Determine the (X, Y) coordinate at the center of the cell enclosing the given text.  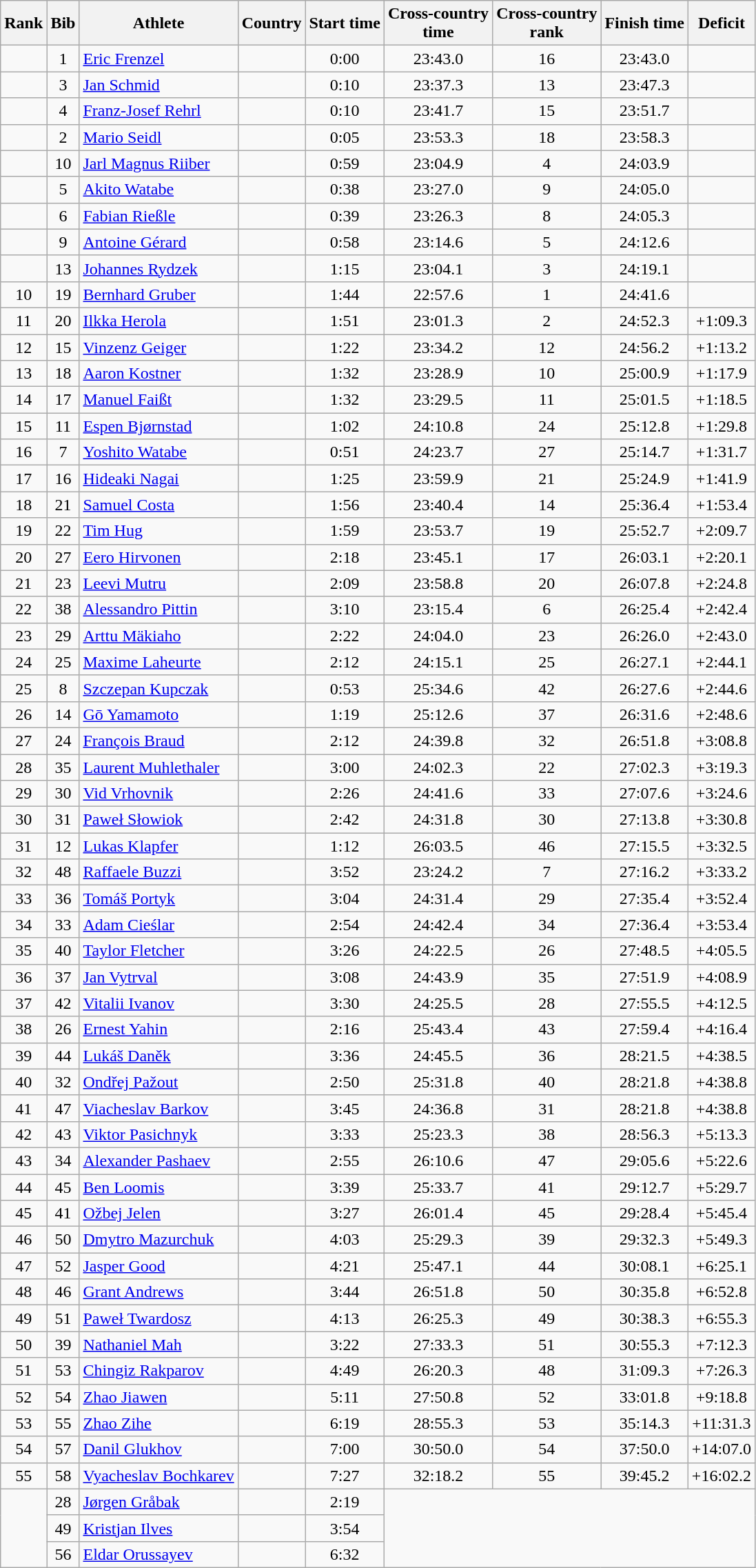
Ben Loomis (159, 1187)
0:59 (345, 163)
56 (63, 1554)
Fabian Rießle (159, 216)
27:50.8 (438, 1397)
23:24.2 (438, 872)
Aaron Kostner (159, 374)
+4:38.5 (721, 1056)
+5:49.3 (721, 1240)
26:31.6 (644, 714)
0:05 (345, 137)
37:50.0 (644, 1449)
27:59.4 (644, 1029)
Chingiz Rakparov (159, 1371)
Jan Schmid (159, 85)
25:24.9 (644, 479)
4:03 (345, 1240)
2:50 (345, 1082)
24:23.7 (438, 452)
Eldar Orussayev (159, 1554)
26:25.3 (438, 1318)
François Braud (159, 741)
Athlete (159, 23)
Jan Vytrval (159, 977)
25:14.7 (644, 452)
+3:33.2 (721, 872)
2:42 (345, 820)
25:29.3 (438, 1240)
24:02.3 (438, 767)
3:36 (345, 1056)
+4:16.4 (721, 1029)
Ernest Yahin (159, 1029)
Antoine Gérard (159, 242)
24:15.1 (438, 662)
27:48.5 (644, 951)
6:19 (345, 1423)
1:02 (345, 426)
+9:18.8 (721, 1397)
2:18 (345, 557)
24:04.0 (438, 636)
0:38 (345, 190)
23:14.6 (438, 242)
Eric Frenzel (159, 59)
26:27.1 (644, 662)
+11:31.3 (721, 1423)
2:09 (345, 583)
23:34.2 (438, 347)
+2:24.8 (721, 583)
25:43.4 (438, 1029)
2:19 (345, 1502)
4:21 (345, 1266)
4:13 (345, 1318)
1:19 (345, 714)
33:01.8 (644, 1397)
Eero Hirvonen (159, 557)
24:31.8 (438, 820)
23:53.7 (438, 531)
26:07.8 (644, 583)
Paweł Słowiok (159, 820)
26:25.4 (644, 610)
24:36.8 (438, 1108)
+2:09.7 (721, 531)
Alessandro Pittin (159, 610)
23:53.3 (438, 137)
Franz-Josef Rehrl (159, 111)
Viktor Pasichnyk (159, 1134)
+7:26.3 (721, 1371)
+1:31.7 (721, 452)
+1:09.3 (721, 321)
Gō Yamamoto (159, 714)
+1:41.9 (721, 479)
2:54 (345, 925)
Manuel Faißt (159, 400)
Ondřej Pažout (159, 1082)
25:31.8 (438, 1082)
+2:42.4 (721, 610)
28:56.3 (644, 1134)
+3:53.4 (721, 925)
26:03.1 (644, 557)
Danil Glukhov (159, 1449)
28:21.5 (644, 1056)
+3:19.3 (721, 767)
26:03.5 (438, 846)
+14:07.0 (721, 1449)
29:28.4 (644, 1214)
24:52.3 (644, 321)
23:15.4 (438, 610)
24:05.0 (644, 190)
Yoshito Watabe (159, 452)
26:10.6 (438, 1160)
23:01.3 (438, 321)
23:37.3 (438, 85)
Laurent Muhlethaler (159, 767)
24:31.4 (438, 898)
24:03.9 (644, 163)
3:45 (345, 1108)
+1:13.2 (721, 347)
25:33.7 (438, 1187)
26:26.0 (644, 636)
Bib (63, 23)
32:18.2 (438, 1476)
Adam Cieślar (159, 925)
6:32 (345, 1554)
31:09.3 (644, 1371)
3:44 (345, 1292)
Start time (345, 23)
Grant Andrews (159, 1292)
Vyacheslav Bochkarev (159, 1476)
1:25 (345, 479)
24:19.1 (644, 268)
Zhao Jiawen (159, 1397)
3:00 (345, 767)
3:27 (345, 1214)
1:51 (345, 321)
25:01.5 (644, 400)
23:51.7 (644, 111)
+6:55.3 (721, 1318)
Akito Watabe (159, 190)
+7:12.3 (721, 1345)
23:47.3 (644, 85)
Lukas Klapfer (159, 846)
Hideaki Nagai (159, 479)
29:12.7 (644, 1187)
29:32.3 (644, 1240)
35:14.3 (644, 1423)
+6:52.8 (721, 1292)
+2:44.6 (721, 688)
29:05.6 (644, 1160)
+3:52.4 (721, 898)
+16:02.2 (721, 1476)
7:27 (345, 1476)
1:15 (345, 268)
3:10 (345, 610)
30:08.1 (644, 1266)
+1:18.5 (721, 400)
Deficit (721, 23)
Jarl Magnus Riiber (159, 163)
5:11 (345, 1397)
23:27.0 (438, 190)
25:23.3 (438, 1134)
Maxime Laheurte (159, 662)
23:04.1 (438, 268)
+1:53.4 (721, 505)
Vid Vrhovnik (159, 794)
+2:48.6 (721, 714)
2:26 (345, 794)
Jørgen Gråbak (159, 1502)
25:12.8 (644, 426)
+5:13.3 (721, 1134)
Bernhard Gruber (159, 294)
27:51.9 (644, 977)
Mario Seidl (159, 137)
27:16.2 (644, 872)
30:38.3 (644, 1318)
Jasper Good (159, 1266)
25:34.6 (438, 688)
27:55.5 (644, 1003)
Ilkka Herola (159, 321)
23:26.3 (438, 216)
Ožbej Jelen (159, 1214)
+5:22.6 (721, 1160)
Country (272, 23)
23:41.7 (438, 111)
Leevi Mutru (159, 583)
24:10.8 (438, 426)
Dmytro Mazurchuk (159, 1240)
Alexander Pashaev (159, 1160)
0:39 (345, 216)
23:40.4 (438, 505)
Tomáš Portyk (159, 898)
1:22 (345, 347)
+3:32.5 (721, 846)
Finish time (644, 23)
27:35.4 (644, 898)
30:35.8 (644, 1292)
Vinzenz Geiger (159, 347)
Taylor Fletcher (159, 951)
23:45.1 (438, 557)
24:05.3 (644, 216)
2:55 (345, 1160)
3:04 (345, 898)
27:13.8 (644, 820)
+3:24.6 (721, 794)
25:47.1 (438, 1266)
23:28.9 (438, 374)
Cross-countryrank (547, 23)
Rank (23, 23)
3:26 (345, 951)
Espen Bjørnstad (159, 426)
30:50.0 (438, 1449)
3:08 (345, 977)
Tim Hug (159, 531)
0:58 (345, 242)
26:01.4 (438, 1214)
1:44 (345, 294)
+4:05.5 (721, 951)
Lukáš Daněk (159, 1056)
2:22 (345, 636)
+2:20.1 (721, 557)
+6:25.1 (721, 1266)
Paweł Twardosz (159, 1318)
Arttu Mäkiaho (159, 636)
+2:43.0 (721, 636)
24:42.4 (438, 925)
24:25.5 (438, 1003)
Vitalii Ivanov (159, 1003)
27:33.3 (438, 1345)
3:22 (345, 1345)
0:53 (345, 688)
24:43.9 (438, 977)
26:27.6 (644, 688)
3:54 (345, 1528)
+4:12.5 (721, 1003)
Nathaniel Mah (159, 1345)
26:20.3 (438, 1371)
+1:17.9 (721, 374)
1:56 (345, 505)
Johannes Rydzek (159, 268)
28:55.3 (438, 1423)
23:29.5 (438, 400)
1:59 (345, 531)
23:04.9 (438, 163)
+5:45.4 (721, 1214)
25:00.9 (644, 374)
0:51 (345, 452)
4:49 (345, 1371)
57 (63, 1449)
25:12.6 (438, 714)
3:52 (345, 872)
25:52.7 (644, 531)
23:59.9 (438, 479)
23:58.3 (644, 137)
24:45.5 (438, 1056)
0:00 (345, 59)
Szczepan Kupczak (159, 688)
2:16 (345, 1029)
+5:29.7 (721, 1187)
3:30 (345, 1003)
30:55.3 (644, 1345)
58 (63, 1476)
22:57.6 (438, 294)
27:07.6 (644, 794)
24:12.6 (644, 242)
Viacheslav Barkov (159, 1108)
Samuel Costa (159, 505)
+2:44.1 (721, 662)
+3:30.8 (721, 820)
24:22.5 (438, 951)
25:36.4 (644, 505)
3:39 (345, 1187)
1:12 (345, 846)
24:56.2 (644, 347)
Zhao Zihe (159, 1423)
+4:08.9 (721, 977)
+1:29.8 (721, 426)
27:36.4 (644, 925)
27:15.5 (644, 846)
7:00 (345, 1449)
23:58.8 (438, 583)
Kristjan Ilves (159, 1528)
+3:08.8 (721, 741)
3:33 (345, 1134)
39:45.2 (644, 1476)
Cross-countrytime (438, 23)
27:02.3 (644, 767)
Raffaele Buzzi (159, 872)
24:39.8 (438, 741)
